For the text-containing cell, return its midpoint in [X, Y] coordinate format. 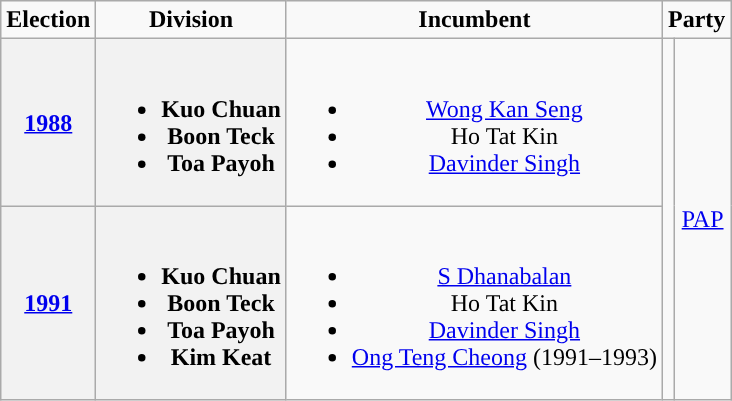
PAP [702, 220]
Party [697, 20]
1991 [48, 303]
Incumbent [474, 20]
Election [48, 20]
Kuo ChuanBoon TeckToa PayohKim Keat [191, 303]
1988 [48, 122]
Kuo ChuanBoon TeckToa Payoh [191, 122]
Division [191, 20]
S DhanabalanHo Tat KinDavinder SinghOng Teng Cheong (1991–1993) [474, 303]
Wong Kan SengHo Tat KinDavinder Singh [474, 122]
